Pinpoint the cell where the given text exists, returning its [x, y] midpoint coordinate. 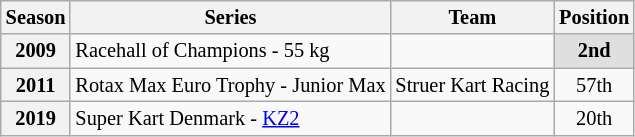
Rotax Max Euro Trophy - Junior Max [230, 85]
Position [594, 17]
2nd [594, 51]
Super Kart Denmark - KZ2 [230, 118]
20th [594, 118]
Racehall of Champions - 55 kg [230, 51]
2011 [36, 85]
Struer Kart Racing [473, 85]
Team [473, 17]
57th [594, 85]
2019 [36, 118]
Series [230, 17]
Season [36, 17]
2009 [36, 51]
